Provide the [x, y] coordinate of the cell's center where the given text is located.  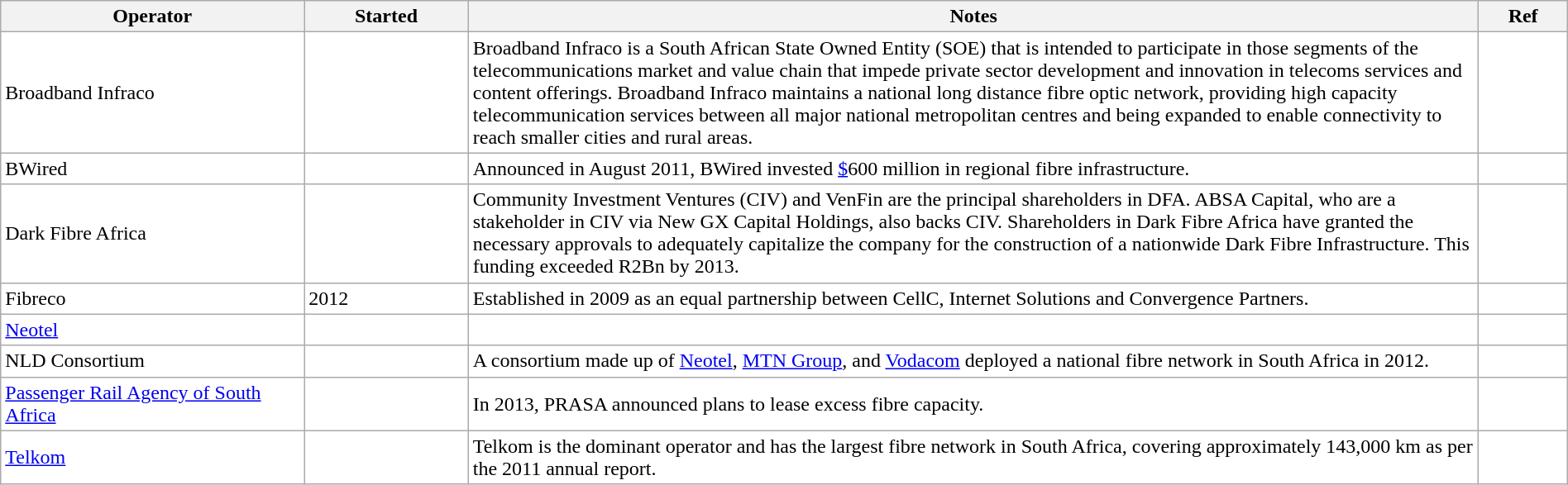
Announced in August 2011, BWired invested $600 million in regional fibre infrastructure. [973, 169]
A consortium made up of Neotel, MTN Group, and Vodacom deployed a national fibre network in South Africa in 2012. [973, 361]
In 2013, PRASA announced plans to lease excess fibre capacity. [973, 403]
Established in 2009 as an equal partnership between CellC, Internet Solutions and Convergence Partners. [973, 298]
Passenger Rail Agency of South Africa [152, 403]
Neotel [152, 330]
Notes [973, 17]
Dark Fibre Africa [152, 233]
Fibreco [152, 298]
Ref [1523, 17]
Telkom [152, 458]
Started [386, 17]
Broadband Infraco [152, 93]
2012 [386, 298]
Telkom is the dominant operator and has the largest fibre network in South Africa, covering approximately 143,000 km as per the 2011 annual report. [973, 458]
NLD Consortium [152, 361]
BWired [152, 169]
Operator [152, 17]
